Return (x, y) of the center of cell containing provided text 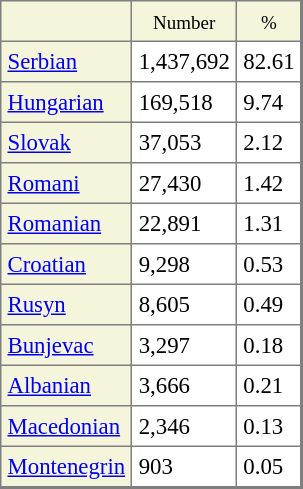
169,518 (184, 102)
Croatian (66, 264)
Rusyn (66, 304)
Romani (66, 183)
2.12 (270, 142)
0.05 (270, 466)
Serbian (66, 61)
1.31 (270, 223)
82.61 (270, 61)
Albanian (66, 385)
9,298 (184, 264)
3,666 (184, 385)
Slovak (66, 142)
1,437,692 (184, 61)
22,891 (184, 223)
0.49 (270, 304)
3,297 (184, 345)
0.13 (270, 426)
Number (184, 21)
0.18 (270, 345)
Montenegrin (66, 466)
Romanian (66, 223)
37,053 (184, 142)
Hungarian (66, 102)
9.74 (270, 102)
Macedonian (66, 426)
903 (184, 466)
0.21 (270, 385)
1.42 (270, 183)
% (270, 21)
27,430 (184, 183)
2,346 (184, 426)
0.53 (270, 264)
Bunjevac (66, 345)
8,605 (184, 304)
